Capture the cell that displays the provided text and extract its (x, y) central coordinate. 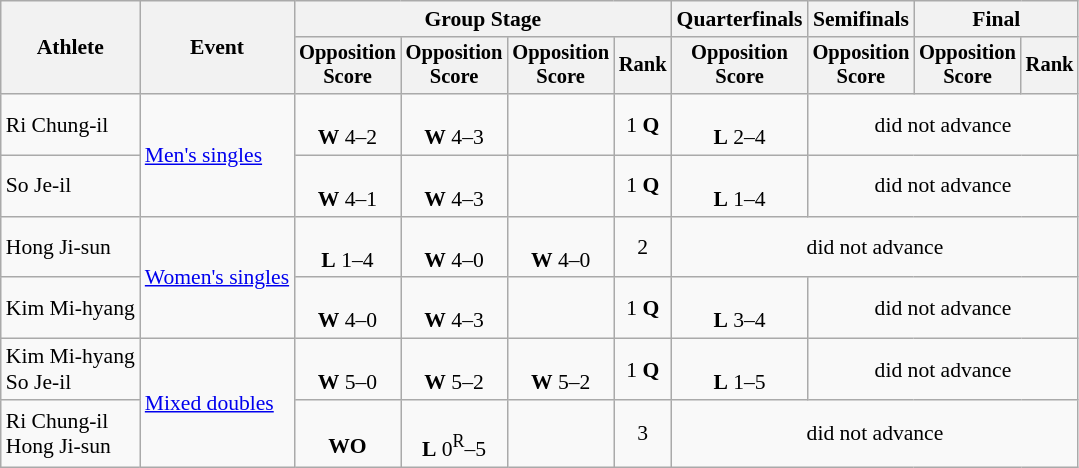
2 (643, 248)
WO (348, 434)
Final (996, 19)
Mixed doubles (217, 403)
L 3–4 (740, 308)
W 4–2 (348, 124)
Ri Chung-ilHong Ji-sun (70, 434)
Men's singles (217, 155)
Ri Chung-il (70, 124)
Group Stage (482, 19)
Semifinals (862, 19)
W 4–1 (348, 186)
Quarterfinals (740, 19)
L 2–4 (740, 124)
L 0R–5 (454, 434)
W 5–0 (348, 370)
Hong Ji-sun (70, 248)
Athlete (70, 48)
So Je-il (70, 186)
Kim Mi-hyang (70, 308)
Women's singles (217, 278)
3 (643, 434)
Event (217, 48)
Kim Mi-hyangSo Je-il (70, 370)
L 1–5 (740, 370)
